Detect which cell encompasses the target text, then output its (X, Y) center coordinate. 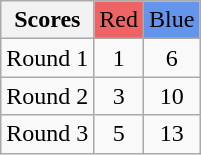
Round 1 (48, 58)
5 (119, 134)
1 (119, 58)
Round 2 (48, 96)
Scores (48, 20)
Round 3 (48, 134)
Blue (172, 20)
Red (119, 20)
13 (172, 134)
3 (119, 96)
6 (172, 58)
10 (172, 96)
